Extract the [X, Y] coordinate from the center of the cell holding the provided text.  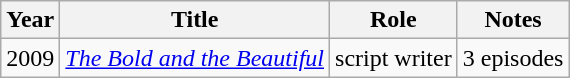
Role [394, 20]
script writer [394, 58]
2009 [30, 58]
3 episodes [513, 58]
Year [30, 20]
Notes [513, 20]
Title [195, 20]
The Bold and the Beautiful [195, 58]
